From the cell containing the given text, extract its center point as (X, Y) coordinate. 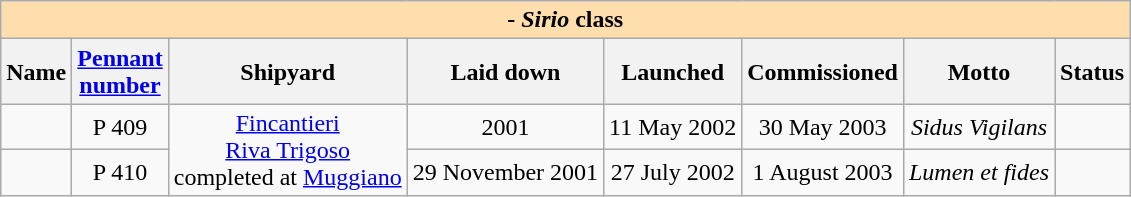
Status (1092, 72)
1 August 2003 (823, 173)
27 July 2002 (673, 173)
Launched (673, 72)
Laid down (505, 72)
Sidus Vigilans (978, 127)
Name (36, 72)
Pennantnumber (120, 72)
FincantieriRiva Trigosocompleted at Muggiano (288, 150)
Commissioned (823, 72)
2001 (505, 127)
11 May 2002 (673, 127)
P 409 (120, 127)
29 November 2001 (505, 173)
30 May 2003 (823, 127)
Motto (978, 72)
- Sirio class (566, 20)
Shipyard (288, 72)
P 410 (120, 173)
Lumen et fides (978, 173)
